Capture the cell that displays the provided text and extract its [x, y] central coordinate. 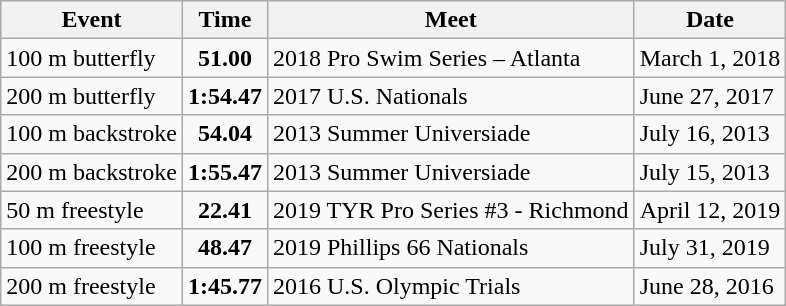
2019 TYR Pro Series #3 - Richmond [450, 210]
1:55.47 [224, 172]
Event [92, 20]
2017 U.S. Nationals [450, 96]
100 m freestyle [92, 248]
22.41 [224, 210]
2019 Phillips 66 Nationals [450, 248]
50 m freestyle [92, 210]
54.04 [224, 134]
Meet [450, 20]
July 31, 2019 [710, 248]
Time [224, 20]
100 m backstroke [92, 134]
July 16, 2013 [710, 134]
2018 Pro Swim Series – Atlanta [450, 58]
March 1, 2018 [710, 58]
June 27, 2017 [710, 96]
1:54.47 [224, 96]
April 12, 2019 [710, 210]
Date [710, 20]
48.47 [224, 248]
200 m freestyle [92, 286]
2016 U.S. Olympic Trials [450, 286]
200 m butterfly [92, 96]
July 15, 2013 [710, 172]
1:45.77 [224, 286]
200 m backstroke [92, 172]
51.00 [224, 58]
100 m butterfly [92, 58]
June 28, 2016 [710, 286]
